Determine the (X, Y) coordinate at the center of the cell enclosing the given text.  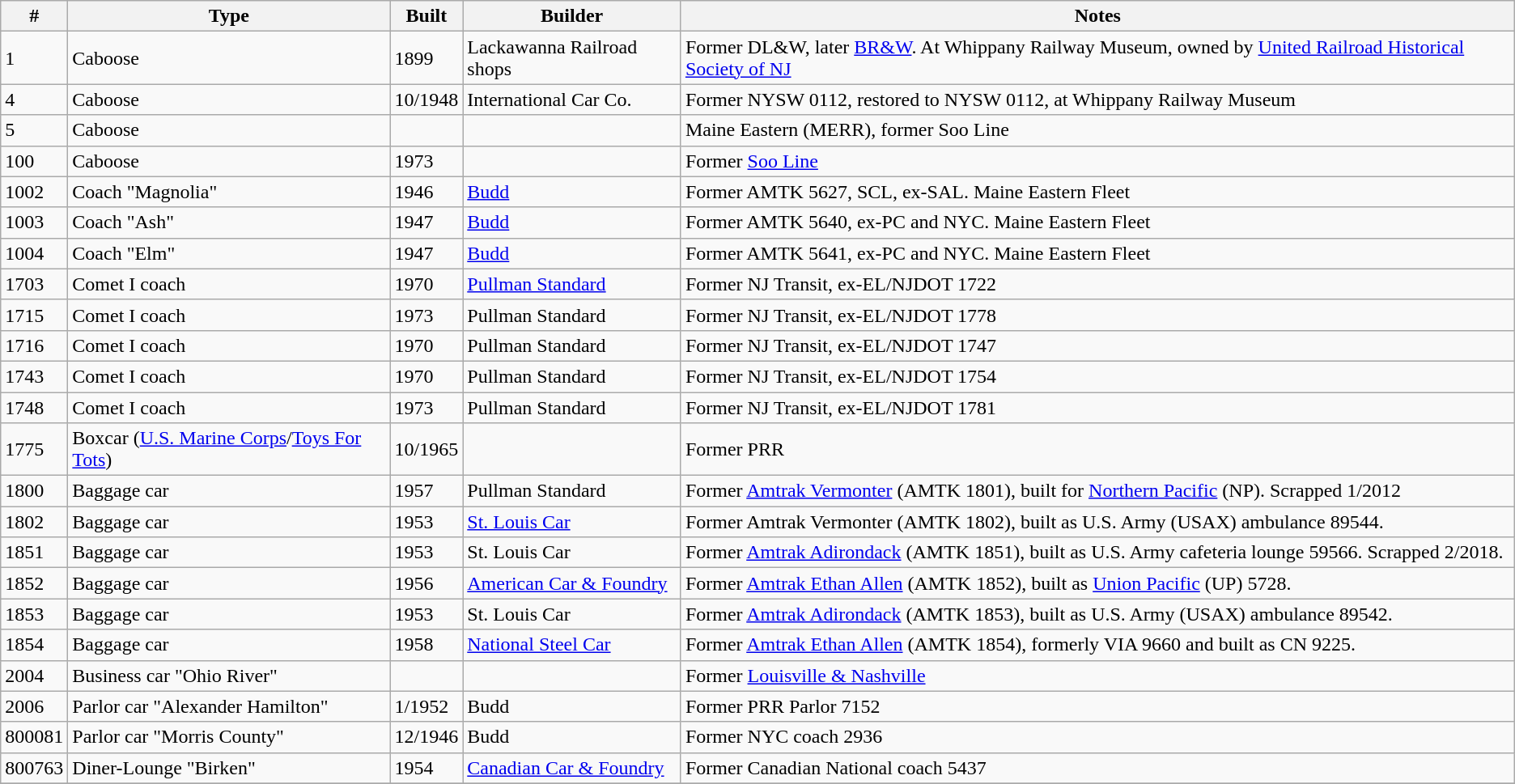
1715 (34, 315)
1002 (34, 192)
Notes (1097, 16)
1853 (34, 614)
Parlor car "Alexander Hamilton" (229, 706)
Coach "Ash" (229, 222)
Former Louisville & Nashville (1097, 676)
2006 (34, 706)
Coach "Magnolia" (229, 192)
1748 (34, 407)
Former AMTK 5640, ex-PC and NYC. Maine Eastern Fleet (1097, 222)
Lackawanna Railroad shops (572, 58)
4 (34, 100)
1957 (426, 491)
1703 (34, 284)
Business car "Ohio River" (229, 676)
1954 (426, 768)
Former Canadian National coach 5437 (1097, 768)
1946 (426, 192)
Former DL&W, later BR&W. At Whippany Railway Museum, owned by United Railroad Historical Society of NJ (1097, 58)
1775 (34, 450)
1802 (34, 522)
1/1952 (426, 706)
Former AMTK 5627, SCL, ex-SAL. Maine Eastern Fleet (1097, 192)
Boxcar (U.S. Marine Corps/Toys For Tots) (229, 450)
Former PRR Parlor 7152 (1097, 706)
2004 (34, 676)
Former Soo Line (1097, 161)
# (34, 16)
1003 (34, 222)
Former NJ Transit, ex-EL/NJDOT 1781 (1097, 407)
800081 (34, 737)
10/1965 (426, 450)
Former NYSW 0112, restored to NYSW 0112, at Whippany Railway Museum (1097, 100)
1852 (34, 583)
1956 (426, 583)
Maine Eastern (MERR), former Soo Line (1097, 130)
International Car Co. (572, 100)
1 (34, 58)
National Steel Car (572, 645)
12/1946 (426, 737)
Former NJ Transit, ex-EL/NJDOT 1747 (1097, 345)
Former NJ Transit, ex-EL/NJDOT 1754 (1097, 376)
1716 (34, 345)
Former Amtrak Vermonter (AMTK 1801), built for Northern Pacific (NP). Scrapped 1/2012 (1097, 491)
Type (229, 16)
Former AMTK 5641, ex-PC and NYC. Maine Eastern Fleet (1097, 253)
Canadian Car & Foundry (572, 768)
5 (34, 130)
Former Amtrak Vermonter (AMTK 1802), built as U.S. Army (USAX) ambulance 89544. (1097, 522)
1958 (426, 645)
Former Amtrak Adirondack (AMTK 1851), built as U.S. Army cafeteria lounge 59566. Scrapped 2/2018. (1097, 553)
800763 (34, 768)
American Car & Foundry (572, 583)
Builder (572, 16)
1899 (426, 58)
Former Amtrak Ethan Allen (AMTK 1854), formerly VIA 9660 and built as CN 9225. (1097, 645)
10/1948 (426, 100)
Parlor car "Morris County" (229, 737)
1004 (34, 253)
Former NJ Transit, ex-EL/NJDOT 1778 (1097, 315)
1851 (34, 553)
100 (34, 161)
1800 (34, 491)
1854 (34, 645)
Former Amtrak Ethan Allen (AMTK 1852), built as Union Pacific (UP) 5728. (1097, 583)
Former Amtrak Adirondack (AMTK 1853), built as U.S. Army (USAX) ambulance 89542. (1097, 614)
1743 (34, 376)
Coach "Elm" (229, 253)
Built (426, 16)
Diner-Lounge "Birken" (229, 768)
Former NYC coach 2936 (1097, 737)
Former NJ Transit, ex-EL/NJDOT 1722 (1097, 284)
Former PRR (1097, 450)
